Find where the given text appears and provide that cell's center as (X, Y) coordinate. 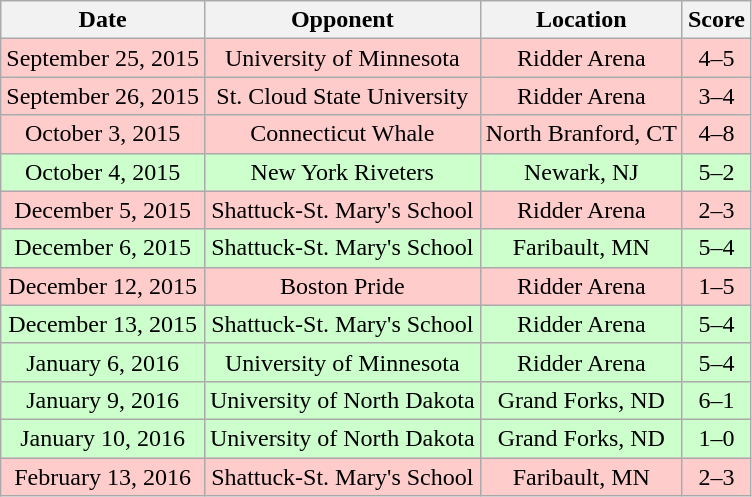
February 13, 2016 (103, 477)
October 4, 2015 (103, 172)
Score (716, 20)
5–2 (716, 172)
North Branford, CT (581, 134)
October 3, 2015 (103, 134)
4–5 (716, 58)
Date (103, 20)
Boston Pride (342, 286)
December 13, 2015 (103, 324)
St. Cloud State University (342, 96)
6–1 (716, 400)
December 12, 2015 (103, 286)
December 5, 2015 (103, 210)
September 26, 2015 (103, 96)
1–5 (716, 286)
4–8 (716, 134)
January 6, 2016 (103, 362)
Newark, NJ (581, 172)
1–0 (716, 438)
New York Riveters (342, 172)
3–4 (716, 96)
Connecticut Whale (342, 134)
Opponent (342, 20)
January 9, 2016 (103, 400)
September 25, 2015 (103, 58)
December 6, 2015 (103, 248)
January 10, 2016 (103, 438)
Location (581, 20)
